Return (X, Y) of the center of cell containing provided text 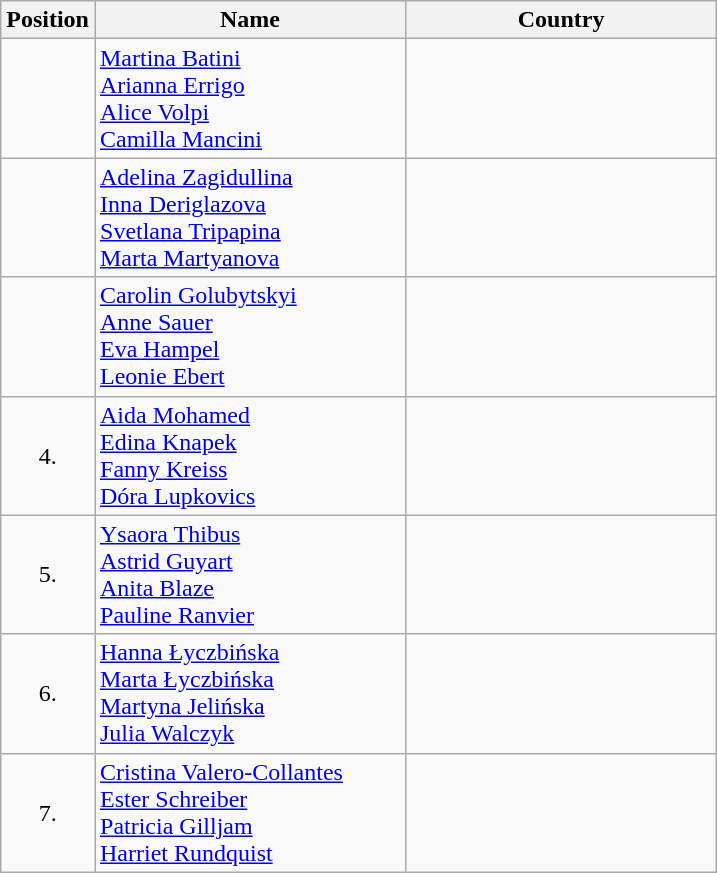
Aida MohamedEdina KnapekFanny KreissDóra Lupkovics (250, 456)
4. (48, 456)
Martina BatiniArianna ErrigoAlice VolpiCamilla Mancini (250, 98)
Adelina ZagidullinaInna DeriglazovaSvetlana TripapinaMarta Martyanova (250, 218)
6. (48, 694)
7. (48, 812)
Ysaora ThibusAstrid GuyartAnita BlazePauline Ranvier (250, 574)
Carolin GolubytskyiAnne SauerEva HampelLeonie Ebert (250, 336)
Cristina Valero-CollantesEster SchreiberPatricia GilljamHarriet Rundquist (250, 812)
Name (250, 20)
Country (562, 20)
5. (48, 574)
Position (48, 20)
Hanna ŁyczbińskaMarta ŁyczbińskaMartyna JelińskaJulia Walczyk (250, 694)
